For the text-containing cell, return its midpoint in [X, Y] coordinate format. 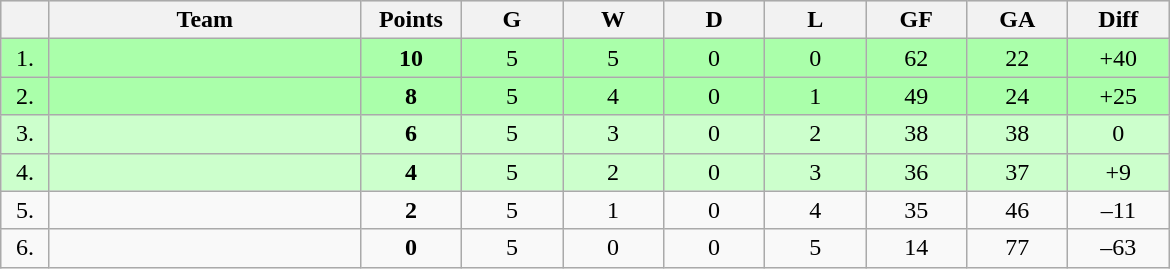
GA [1018, 20]
14 [916, 248]
10 [410, 58]
2. [26, 96]
+40 [1118, 58]
W [612, 20]
–11 [1118, 210]
G [512, 20]
L [816, 20]
36 [916, 172]
4. [26, 172]
49 [916, 96]
6 [410, 134]
1. [26, 58]
24 [1018, 96]
62 [916, 58]
GF [916, 20]
Points [410, 20]
37 [1018, 172]
3. [26, 134]
35 [916, 210]
+25 [1118, 96]
8 [410, 96]
22 [1018, 58]
5. [26, 210]
6. [26, 248]
46 [1018, 210]
+9 [1118, 172]
77 [1018, 248]
–63 [1118, 248]
D [714, 20]
Team [204, 20]
Diff [1118, 20]
